Provide the (X, Y) coordinate of the cell's center where the given text is located.  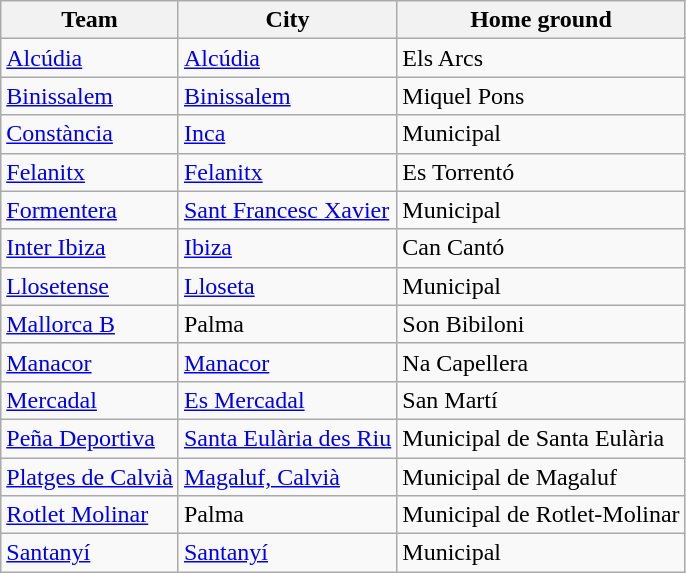
Municipal de Santa Eulària (541, 438)
Municipal de Magaluf (541, 477)
City (287, 20)
Formentera (90, 210)
Lloseta (287, 286)
Mallorca B (90, 324)
Na Capellera (541, 362)
Santa Eulària des Riu (287, 438)
San Martí (541, 400)
Constància (90, 134)
Can Cantó (541, 248)
Llosetense (90, 286)
Es Torrentó (541, 172)
Municipal de Rotlet-Molinar (541, 515)
Es Mercadal (287, 400)
Inca (287, 134)
Inter Ibiza (90, 248)
Mercadal (90, 400)
Platges de Calvià (90, 477)
Son Bibiloni (541, 324)
Miquel Pons (541, 96)
Sant Francesc Xavier (287, 210)
Home ground (541, 20)
Team (90, 20)
Rotlet Molinar (90, 515)
Ibiza (287, 248)
Magaluf, Calvià (287, 477)
Els Arcs (541, 58)
Peña Deportiva (90, 438)
